Determine the (x, y) coordinate at the center of the cell enclosing the given text.  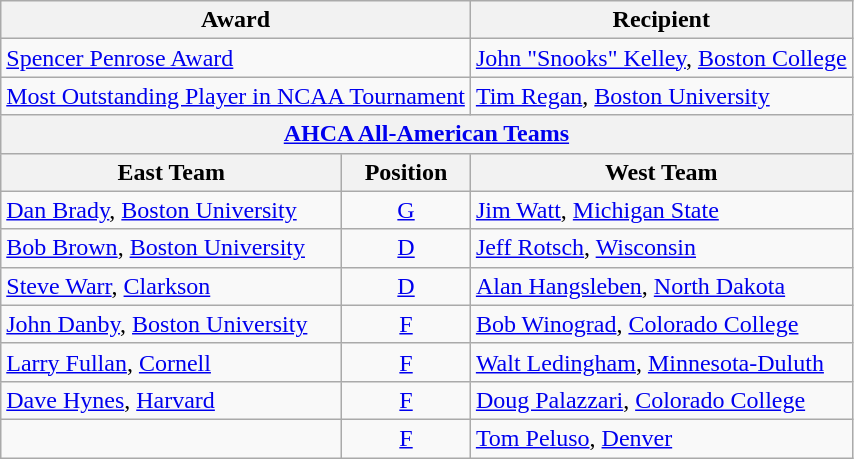
AHCA All-American Teams (426, 134)
Position (406, 172)
Spencer Penrose Award (236, 58)
Larry Fullan, Cornell (172, 362)
Tom Peluso, Denver (661, 438)
West Team (661, 172)
Jeff Rotsch, Wisconsin (661, 248)
Recipient (661, 20)
Most Outstanding Player in NCAA Tournament (236, 96)
John Danby, Boston University (172, 324)
G (406, 210)
John "Snooks" Kelley, Boston College (661, 58)
Dave Hynes, Harvard (172, 400)
Alan Hangsleben, North Dakota (661, 286)
Doug Palazzari, Colorado College (661, 400)
East Team (172, 172)
Tim Regan, Boston University (661, 96)
Dan Brady, Boston University (172, 210)
Jim Watt, Michigan State (661, 210)
Bob Brown, Boston University (172, 248)
Steve Warr, Clarkson (172, 286)
Bob Winograd, Colorado College (661, 324)
Award (236, 20)
Walt Ledingham, Minnesota-Duluth (661, 362)
